Return the (x, y) coordinate for the center point of the cell that contains the specified text.  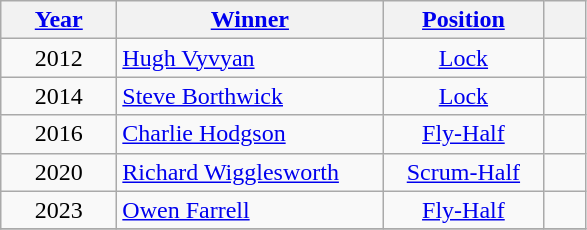
Richard Wigglesworth (250, 172)
Steve Borthwick (250, 96)
Scrum-Half (464, 172)
2020 (59, 172)
Owen Farrell (250, 210)
2023 (59, 210)
Charlie Hodgson (250, 134)
Hugh Vyvyan (250, 58)
2016 (59, 134)
Year (59, 20)
2014 (59, 96)
Winner (250, 20)
2012 (59, 58)
Position (464, 20)
